Find where the given text appears and provide that cell's center as (x, y) coordinate. 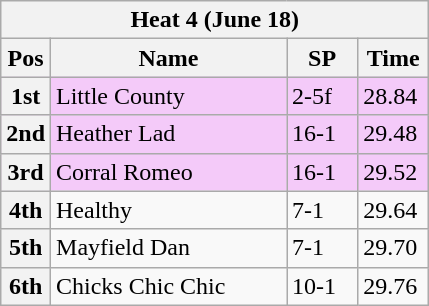
2nd (26, 134)
3rd (26, 172)
5th (26, 248)
Chicks Chic Chic (169, 286)
Little County (169, 96)
6th (26, 286)
Name (169, 58)
1st (26, 96)
28.84 (394, 96)
Mayfield Dan (169, 248)
Healthy (169, 210)
Time (394, 58)
4th (26, 210)
29.70 (394, 248)
29.64 (394, 210)
10-1 (322, 286)
SP (322, 58)
Heather Lad (169, 134)
Heat 4 (June 18) (215, 20)
2-5f (322, 96)
29.48 (394, 134)
29.52 (394, 172)
29.76 (394, 286)
Corral Romeo (169, 172)
Pos (26, 58)
